Scan for the cell matching the given text and deliver its [X, Y] coordinate at center. 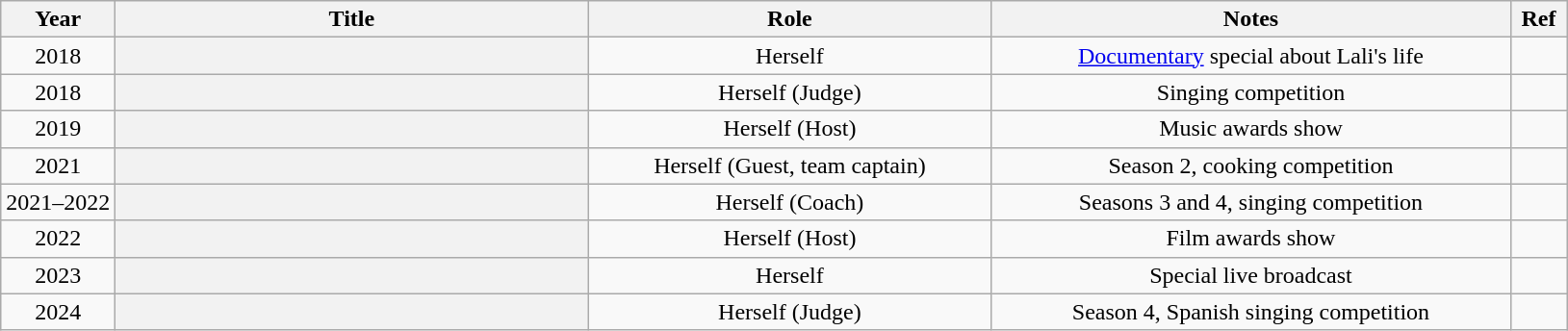
2021 [58, 165]
Role [789, 19]
Music awards show [1251, 129]
Notes [1251, 19]
Film awards show [1251, 239]
2021–2022 [58, 202]
2019 [58, 129]
Year [58, 19]
Special live broadcast [1251, 275]
Herself (Coach) [789, 202]
2023 [58, 275]
Season 4, Spanish singing competition [1251, 312]
Herself (Guest, team captain) [789, 165]
Season 2, cooking competition [1251, 165]
Title [352, 19]
2024 [58, 312]
Documentary special about Lali's life [1251, 56]
Seasons 3 and 4, singing competition [1251, 202]
2022 [58, 239]
Ref [1538, 19]
Singing competition [1251, 92]
